Provide the [x, y] coordinate of the cell's center where the given text is located.  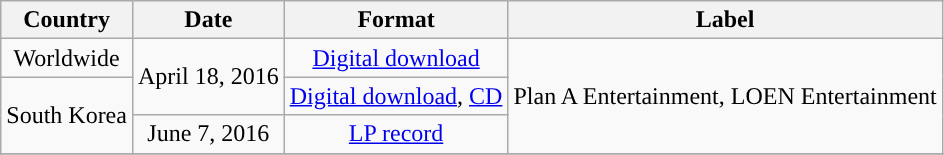
LP record [396, 134]
Date [208, 20]
Digital download [396, 58]
South Korea [67, 115]
Digital download, CD [396, 96]
June 7, 2016 [208, 134]
Country [67, 20]
Format [396, 20]
Worldwide [67, 58]
Label [725, 20]
April 18, 2016 [208, 77]
Plan A Entertainment, LOEN Entertainment [725, 96]
